Pinpoint the cell where the given text exists, returning its [x, y] midpoint coordinate. 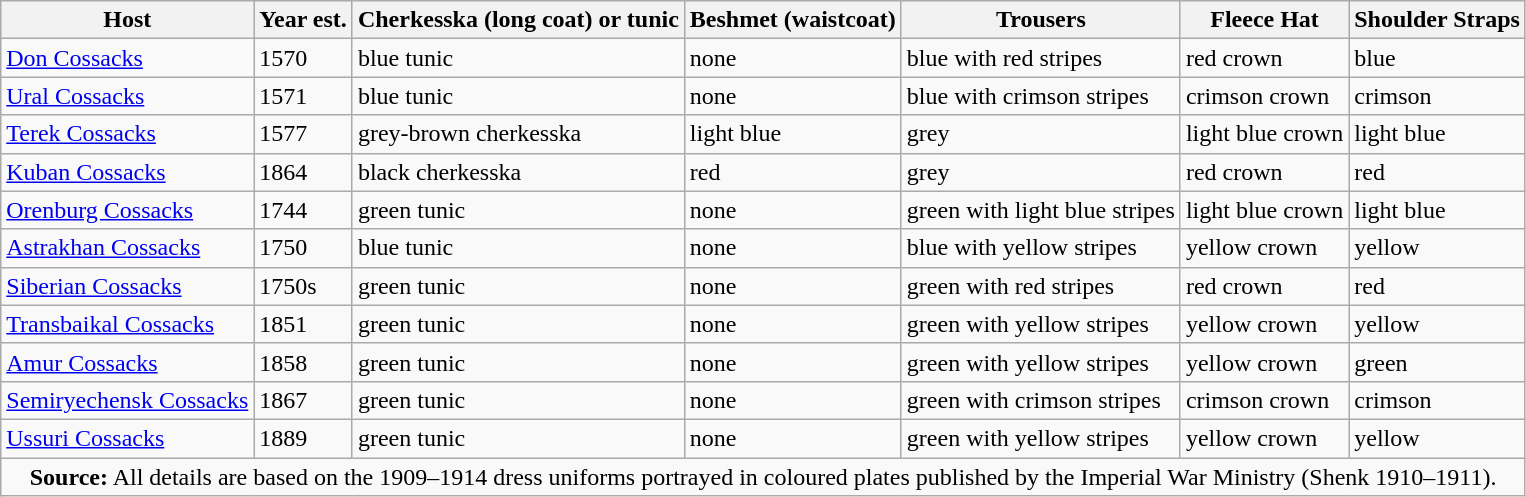
Trousers [1040, 20]
green with red stripes [1040, 286]
Source: All details are based on the 1909–1914 dress uniforms portrayed in coloured plates published by the Imperial War Ministry (Shenk 1910–1911). [764, 477]
Host [128, 20]
green with crimson stripes [1040, 400]
1851 [304, 324]
1750s [304, 286]
1889 [304, 438]
Orenburg Cossacks [128, 210]
blue with red stripes [1040, 58]
Astrakhan Cossacks [128, 248]
1571 [304, 96]
1744 [304, 210]
Beshmet (waistcoat) [792, 20]
1750 [304, 248]
Semiryechensk Cossacks [128, 400]
Ussuri Cossacks [128, 438]
1570 [304, 58]
blue with crimson stripes [1040, 96]
blue with yellow stripes [1040, 248]
green [1438, 362]
Year est. [304, 20]
Transbaikal Cossacks [128, 324]
Fleece Hat [1264, 20]
Siberian Cossacks [128, 286]
Amur Cossacks [128, 362]
blue [1438, 58]
1864 [304, 172]
Terek Cossacks [128, 134]
Cherkesska (long coat) or tunic [518, 20]
1577 [304, 134]
grey-brown cherkesska [518, 134]
1867 [304, 400]
1858 [304, 362]
Shoulder Straps [1438, 20]
Don Cossacks [128, 58]
Kuban Cossacks [128, 172]
Ural Cossacks [128, 96]
black cherkesska [518, 172]
green with light blue stripes [1040, 210]
